Find where the given text appears and provide that cell's center as (X, Y) coordinate. 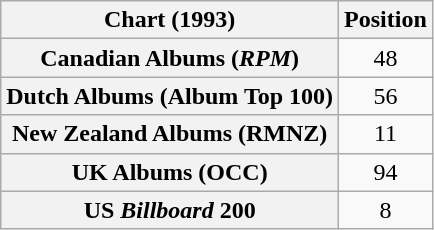
8 (386, 210)
48 (386, 58)
11 (386, 134)
New Zealand Albums (RMNZ) (170, 134)
US Billboard 200 (170, 210)
Canadian Albums (RPM) (170, 58)
Dutch Albums (Album Top 100) (170, 96)
UK Albums (OCC) (170, 172)
56 (386, 96)
Chart (1993) (170, 20)
94 (386, 172)
Position (386, 20)
